Provide the (X, Y) coordinate of the cell's center where the given text is located.  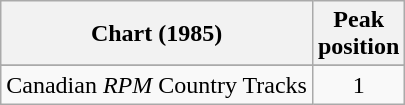
Chart (1985) (157, 34)
Peakposition (358, 34)
1 (358, 85)
Canadian RPM Country Tracks (157, 85)
